Provide the (X, Y) coordinate of the cell's center where the given text is located.  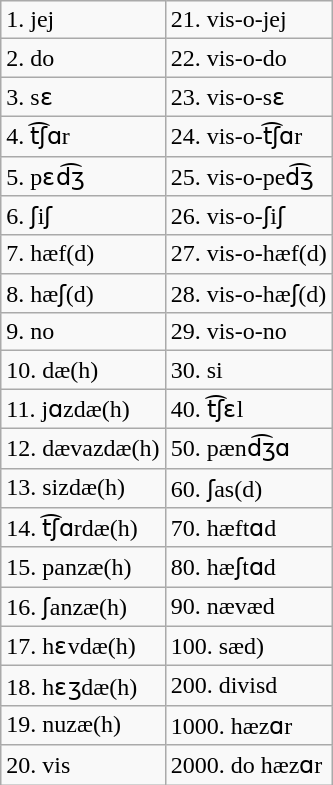
25. vis-o-ped͡ʒ (248, 176)
8. hæʃ(d) (83, 293)
2. do (83, 58)
6. ʃiʃ (83, 216)
5. pɛd͡ʒ (83, 176)
17. hɛvdæ(h) (83, 646)
1000. hæzɑr (248, 725)
7. hæf(d) (83, 254)
23. vis-o-sɛ (248, 97)
18. hɛʒdæ(h) (83, 686)
21. vis-o-jej (248, 20)
200. divisd (248, 686)
15. panzæ(h) (83, 567)
24. vis-o-t͡ʃɑr (248, 136)
70. hæftɑd (248, 528)
22. vis-o-do (248, 58)
1. jej (83, 20)
28. vis-o-hæʃ(d) (248, 293)
60. ʃas(d) (248, 488)
50. pænd͡ʒɑ (248, 448)
13. sizdæ(h) (83, 488)
29. vis-o-no (248, 332)
90. nævæd (248, 607)
14. t͡ʃɑrdæ(h) (83, 528)
9. no (83, 332)
27. vis-o-hæf(d) (248, 254)
12. dævazdæ(h) (83, 448)
4. t͡ʃɑr (83, 136)
100. sæd) (248, 646)
80. hæʃtɑd (248, 567)
19. nuzæ(h) (83, 725)
11. jɑzdæ(h) (83, 409)
16. ʃanzæ(h) (83, 607)
2000. do hæzɑr (248, 765)
30. si (248, 370)
40. t͡ʃɛl (248, 409)
26. vis-o-ʃiʃ (248, 216)
10. dæ(h) (83, 370)
3. sɛ (83, 97)
20. vis (83, 765)
